Return [x, y] of the center of cell containing provided text 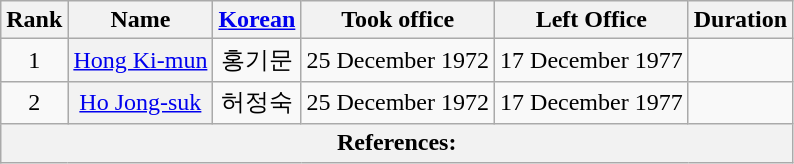
Korean [257, 20]
2 [34, 102]
Took office [398, 20]
허정숙 [257, 102]
Rank [34, 20]
Hong Ki-mun [140, 60]
Ho Jong-suk [140, 102]
1 [34, 60]
Left Office [592, 20]
Duration [740, 20]
홍기문 [257, 60]
Name [140, 20]
References: [397, 143]
